Scan for the cell matching the given text and deliver its (X, Y) coordinate at center. 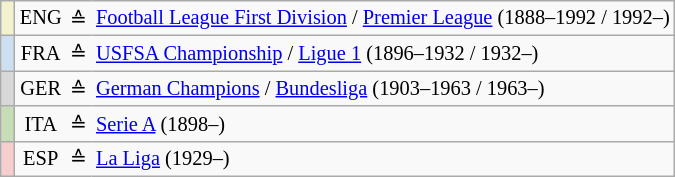
ESP (40, 158)
USFSA Championship / Ligue 1 (1896–1932 / 1932–) (384, 54)
Serie A (1898–) (384, 124)
FRA (40, 54)
ITA (40, 124)
German Champions / Bundesliga (1903–1963 / 1963–) (384, 88)
GER (40, 88)
Football League First Division / Premier League (1888–1992 / 1992–) (384, 18)
ENG (40, 18)
La Liga (1929–) (384, 158)
